Scan for the cell matching the given text and deliver its [X, Y] coordinate at center. 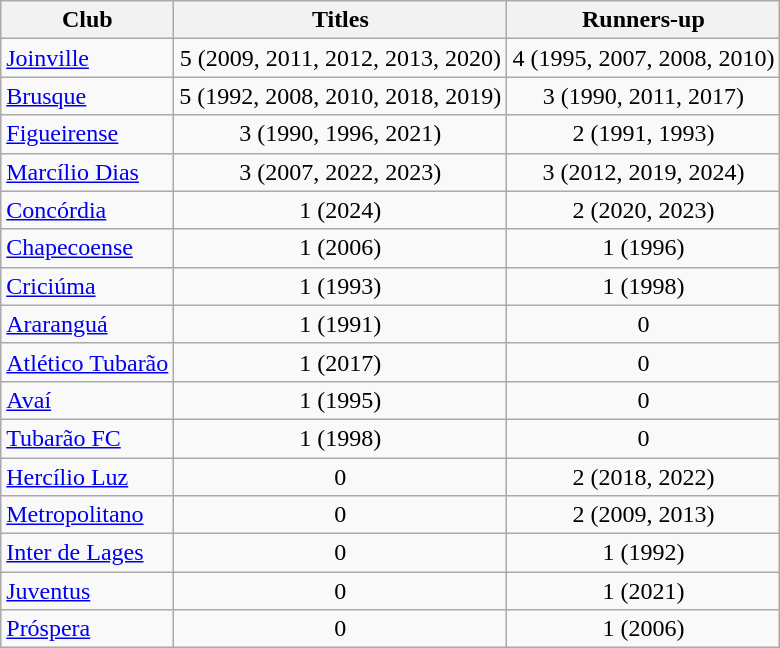
Figueirense [88, 134]
5 (2009, 2011, 2012, 2013, 2020) [340, 58]
1 (1995) [340, 400]
Runners-up [644, 20]
4 (1995, 2007, 2008, 2010) [644, 58]
Joinville [88, 58]
Próspera [88, 629]
Marcílio Dias [88, 172]
Criciúma [88, 286]
1 (1993) [340, 286]
1 (1992) [644, 553]
Juventus [88, 591]
3 (2007, 2022, 2023) [340, 172]
1 (2017) [340, 362]
Titles [340, 20]
Araranguá [88, 324]
Avaí [88, 400]
3 (1990, 1996, 2021) [340, 134]
Concórdia [88, 210]
Brusque [88, 96]
Tubarão FC [88, 438]
1 (1996) [644, 248]
2 (2020, 2023) [644, 210]
3 (2012, 2019, 2024) [644, 172]
1 (1991) [340, 324]
3 (1990, 2011, 2017) [644, 96]
Atlético Tubarão [88, 362]
Inter de Lages [88, 553]
Hercílio Luz [88, 477]
2 (2009, 2013) [644, 515]
5 (1992, 2008, 2010, 2018, 2019) [340, 96]
Metropolitano [88, 515]
1 (2024) [340, 210]
Club [88, 20]
1 (2021) [644, 591]
Chapecoense [88, 248]
2 (1991, 1993) [644, 134]
2 (2018, 2022) [644, 477]
